Output the [x, y] coordinate of the center of the cell containing the given text.  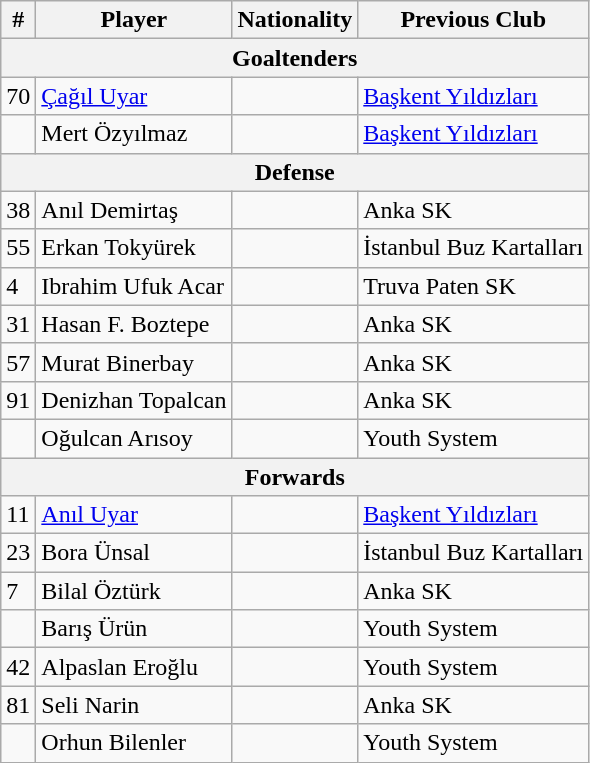
11 [18, 515]
55 [18, 248]
4 [18, 286]
Çağıl Uyar [134, 96]
Defense [295, 172]
Bilal Öztürk [134, 591]
Truva Paten SK [474, 286]
Bora Ünsal [134, 553]
Denizhan Topalcan [134, 400]
Murat Binerbay [134, 362]
Forwards [295, 477]
38 [18, 210]
Mert Özyılmaz [134, 134]
42 [18, 667]
# [18, 20]
Erkan Tokyürek [134, 248]
23 [18, 553]
Nationality [295, 20]
Hasan F. Boztepe [134, 324]
70 [18, 96]
81 [18, 705]
Goaltenders [295, 58]
Previous Club [474, 20]
Player [134, 20]
7 [18, 591]
Orhun Bilenler [134, 743]
57 [18, 362]
Oğulcan Arısoy [134, 438]
31 [18, 324]
Anıl Uyar [134, 515]
Barış Ürün [134, 629]
Alpaslan Eroğlu [134, 667]
Ibrahim Ufuk Acar [134, 286]
Seli Narin [134, 705]
Anıl Demirtaş [134, 210]
91 [18, 400]
